Scan for the cell matching the given text and deliver its [X, Y] coordinate at center. 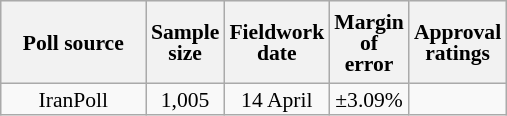
Samplesize [185, 42]
Poll source [74, 42]
Margin of error [369, 42]
Approval ratings [458, 42]
Fieldwork date [276, 42]
IranPoll [74, 100]
14 April [276, 100]
±3.09% [369, 100]
1,005 [185, 100]
